For the text-containing cell, return its midpoint in (x, y) coordinate format. 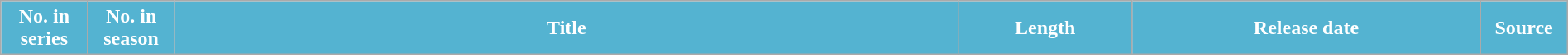
Title (566, 28)
No. inseason (131, 28)
Release date (1307, 28)
Length (1045, 28)
Source (1523, 28)
No. inseries (45, 28)
